Determine the (X, Y) coordinate at the center of the cell enclosing the given text.  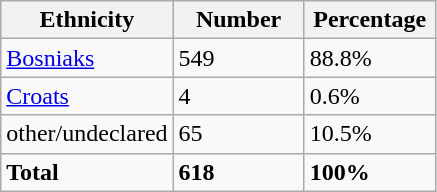
65 (238, 134)
4 (238, 96)
618 (238, 172)
Number (238, 20)
Ethnicity (87, 20)
Total (87, 172)
Bosniaks (87, 58)
100% (370, 172)
other/undeclared (87, 134)
Percentage (370, 20)
88.8% (370, 58)
549 (238, 58)
Croats (87, 96)
10.5% (370, 134)
0.6% (370, 96)
